Find where the given text appears and provide that cell's center as (x, y) coordinate. 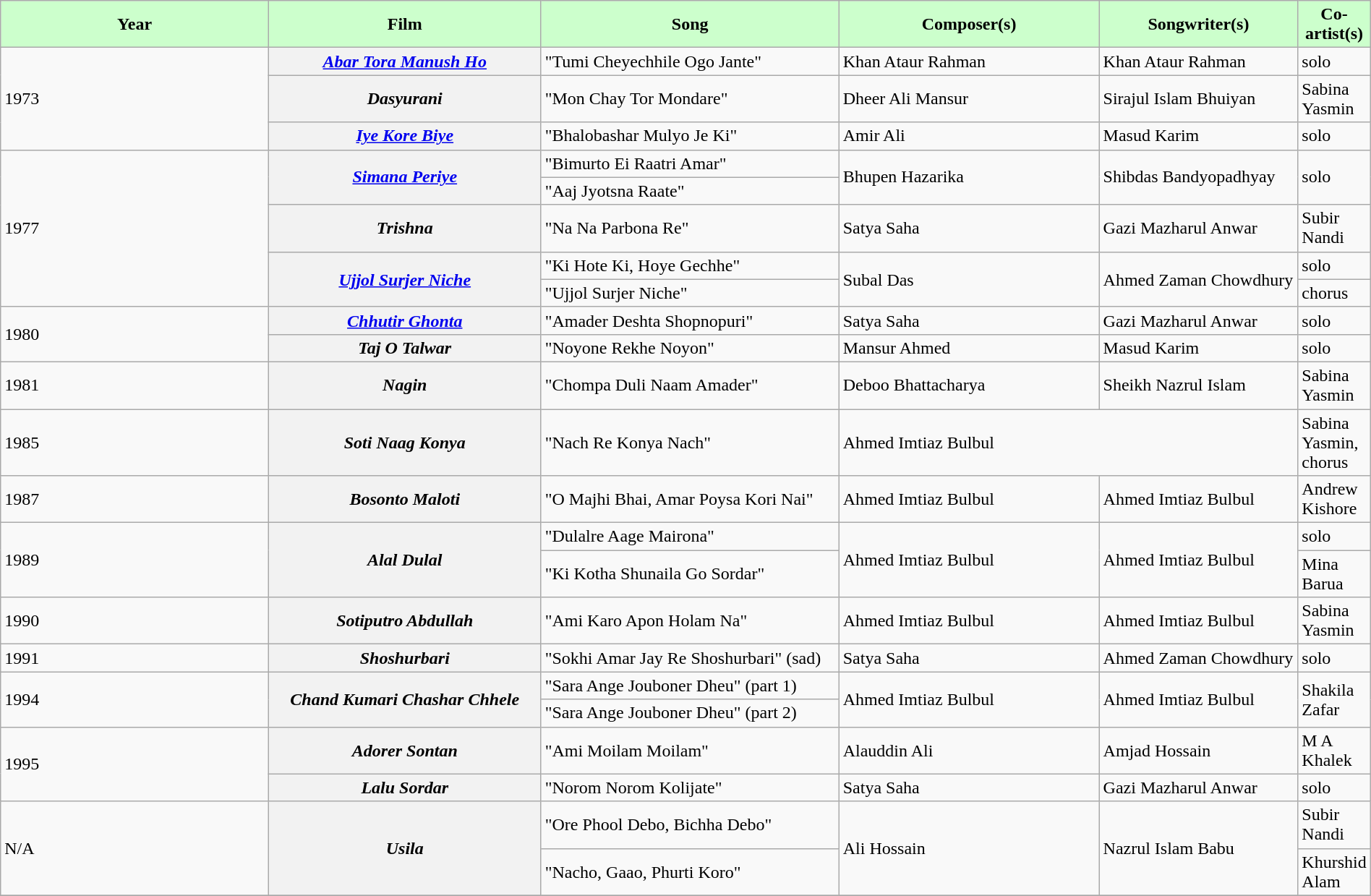
Amir Ali (969, 136)
"Nach Re Konya Nach" (690, 443)
Abar Tora Manush Ho (405, 61)
"Amader Deshta Shopnopuri" (690, 320)
"Ami Karo Apon Holam Na" (690, 620)
Lalu Sordar (405, 788)
Sirajul Islam Bhuiyan (1199, 98)
Ali Hossain (969, 848)
Sheikh Nazrul Islam (1199, 385)
1981 (134, 385)
"Sara Ange Jouboner Dheu" (part 1) (690, 686)
Songwriter(s) (1199, 25)
1980 (134, 334)
Sotiputro Abdullah (405, 620)
1985 (134, 443)
"Ore Phool Debo, Bichha Debo" (690, 824)
Shibdas Bandyopadhyay (1199, 177)
Amjad Hossain (1199, 751)
Shoshurbari (405, 658)
"Bimurto Ei Raatri Amar" (690, 163)
Soti Naag Konya (405, 443)
M A Khalek (1334, 751)
"Nacho, Gaao, Phurti Koro" (690, 872)
"Ki Kotha Shunaila Go Sordar" (690, 574)
Usila (405, 848)
"O Majhi Bhai, Amar Poysa Kori Nai" (690, 499)
1987 (134, 499)
"Ujjol Surjer Niche" (690, 293)
1989 (134, 560)
Trishna (405, 229)
Composer(s) (969, 25)
"Bhalobashar Mulyo Je Ki" (690, 136)
1977 (134, 229)
1990 (134, 620)
Dasyurani (405, 98)
Deboo Bhattacharya (969, 385)
Mina Barua (1334, 574)
Dheer Ali Mansur (969, 98)
Co-artist(s) (1334, 25)
1991 (134, 658)
"Noyone Rekhe Noyon" (690, 348)
Khurshid Alam (1334, 872)
Bhupen Hazarika (969, 177)
chorus (1334, 293)
Chand Kumari Chashar Chhele (405, 699)
1973 (134, 98)
Nagin (405, 385)
Nazrul Islam Babu (1199, 848)
Iye Kore Biye (405, 136)
"Na Na Parbona Re" (690, 229)
"Ami Moilam Moilam" (690, 751)
Alauddin Ali (969, 751)
Sabina Yasmin, chorus (1334, 443)
Subal Das (969, 279)
Mansur Ahmed (969, 348)
"Dulalre Aage Mairona" (690, 537)
"Chompa Duli Naam Amader" (690, 385)
"Sokhi Amar Jay Re Shoshurbari" (sad) (690, 658)
Year (134, 25)
"Aaj Jyotsna Raate" (690, 191)
Andrew Kishore (1334, 499)
Ujjol Surjer Niche (405, 279)
"Tumi Cheyechhile Ogo Jante" (690, 61)
1995 (134, 764)
Simana Periye (405, 177)
"Mon Chay Tor Mondare" (690, 98)
Shakila Zafar (1334, 699)
Film (405, 25)
"Sara Ange Jouboner Dheu" (part 2) (690, 713)
"Norom Norom Kolijate" (690, 788)
Adorer Sontan (405, 751)
Taj O Talwar (405, 348)
Alal Dulal (405, 560)
Bosonto Maloti (405, 499)
N/A (134, 848)
"Ki Hote Ki, Hoye Gechhe" (690, 265)
1994 (134, 699)
Song (690, 25)
Chhutir Ghonta (405, 320)
